Locate the cell with the specified text and output its [x, y] center coordinate. 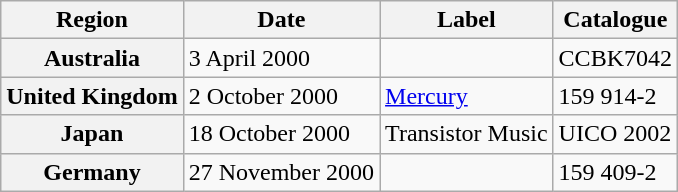
27 November 2000 [281, 172]
United Kingdom [92, 96]
Australia [92, 58]
Japan [92, 134]
Label [467, 20]
Region [92, 20]
Germany [92, 172]
2 October 2000 [281, 96]
Mercury [467, 96]
Date [281, 20]
3 April 2000 [281, 58]
UICO 2002 [615, 134]
159 409-2 [615, 172]
Catalogue [615, 20]
Transistor Music [467, 134]
18 October 2000 [281, 134]
159 914-2 [615, 96]
CCBK7042 [615, 58]
